Scan for the cell matching the given text and deliver its [X, Y] coordinate at center. 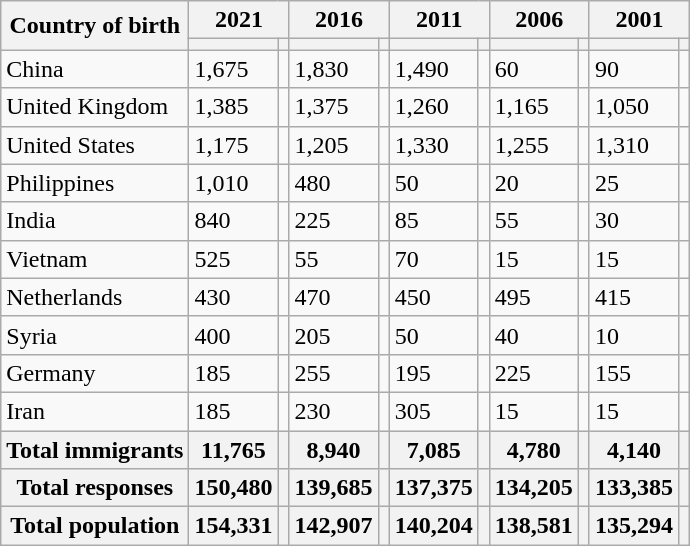
1,165 [534, 107]
470 [334, 297]
Vietnam [95, 259]
139,685 [334, 488]
525 [234, 259]
20 [534, 183]
1,330 [434, 145]
Total population [95, 526]
China [95, 69]
138,581 [534, 526]
135,294 [634, 526]
Country of birth [95, 26]
480 [334, 183]
205 [334, 335]
70 [434, 259]
154,331 [234, 526]
155 [634, 373]
India [95, 221]
255 [334, 373]
1,175 [234, 145]
30 [634, 221]
840 [234, 221]
230 [334, 411]
137,375 [434, 488]
2001 [639, 20]
150,480 [234, 488]
Germany [95, 373]
4,780 [534, 449]
305 [434, 411]
133,385 [634, 488]
1,375 [334, 107]
2021 [239, 20]
Netherlands [95, 297]
195 [434, 373]
140,204 [434, 526]
90 [634, 69]
430 [234, 297]
United Kingdom [95, 107]
60 [534, 69]
85 [434, 221]
10 [634, 335]
1,490 [434, 69]
40 [534, 335]
United States [95, 145]
Total immigrants [95, 449]
7,085 [434, 449]
2011 [439, 20]
142,907 [334, 526]
1,010 [234, 183]
Syria [95, 335]
1,050 [634, 107]
1,675 [234, 69]
25 [634, 183]
1,310 [634, 145]
450 [434, 297]
2006 [539, 20]
1,385 [234, 107]
11,765 [234, 449]
400 [234, 335]
Total responses [95, 488]
1,260 [434, 107]
4,140 [634, 449]
1,830 [334, 69]
Philippines [95, 183]
1,205 [334, 145]
2016 [339, 20]
495 [534, 297]
1,255 [534, 145]
415 [634, 297]
Iran [95, 411]
134,205 [534, 488]
8,940 [334, 449]
